Extract the (x, y) coordinate from the center of the cell holding the provided text.  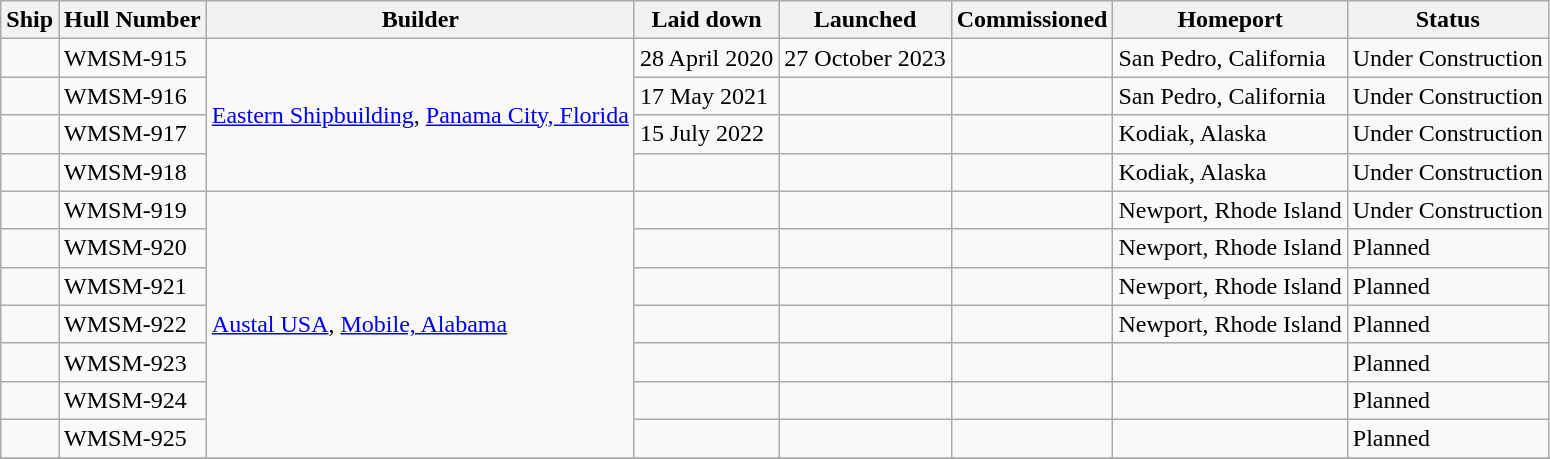
WMSM-916 (133, 96)
WMSM-918 (133, 172)
27 October 2023 (865, 58)
Builder (420, 20)
Commissioned (1032, 20)
Status (1448, 20)
WMSM-925 (133, 438)
Homeport (1230, 20)
WMSM-922 (133, 324)
Ship (30, 20)
Launched (865, 20)
WMSM-923 (133, 362)
Austal USA, Mobile, Alabama (420, 324)
WMSM-915 (133, 58)
WMSM-919 (133, 210)
WMSM-920 (133, 248)
15 July 2022 (706, 134)
WMSM-924 (133, 400)
Laid down (706, 20)
Eastern Shipbuilding, Panama City, Florida (420, 115)
28 April 2020 (706, 58)
17 May 2021 (706, 96)
WMSM-921 (133, 286)
WMSM-917 (133, 134)
Hull Number (133, 20)
